Detect which cell encompasses the target text, then output its (X, Y) center coordinate. 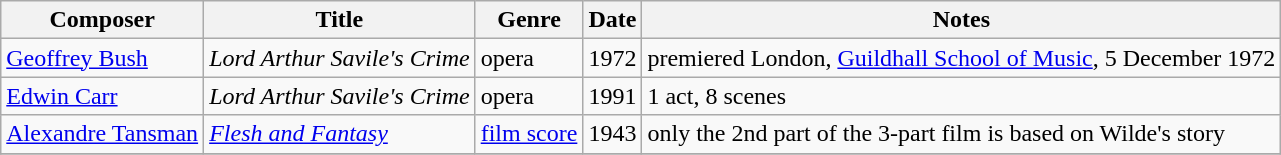
film score (529, 134)
Genre (529, 20)
Title (340, 20)
Geoffrey Bush (102, 58)
Edwin Carr (102, 96)
1 act, 8 scenes (962, 96)
1972 (612, 58)
1943 (612, 134)
premiered London, Guildhall School of Music, 5 December 1972 (962, 58)
only the 2nd part of the 3-part film is based on Wilde's story (962, 134)
1991 (612, 96)
Date (612, 20)
Notes (962, 20)
Alexandre Tansman (102, 134)
Flesh and Fantasy (340, 134)
Composer (102, 20)
